Identify which cell holds the provided text, then report its [x, y] central coordinate. 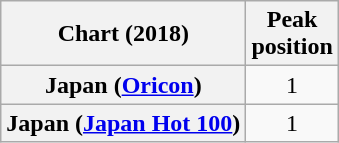
Japan (Oricon) [124, 85]
Chart (2018) [124, 34]
Japan (Japan Hot 100) [124, 123]
Peakposition [292, 34]
